Return the (X, Y) coordinate for the center point of the cell that contains the specified text.  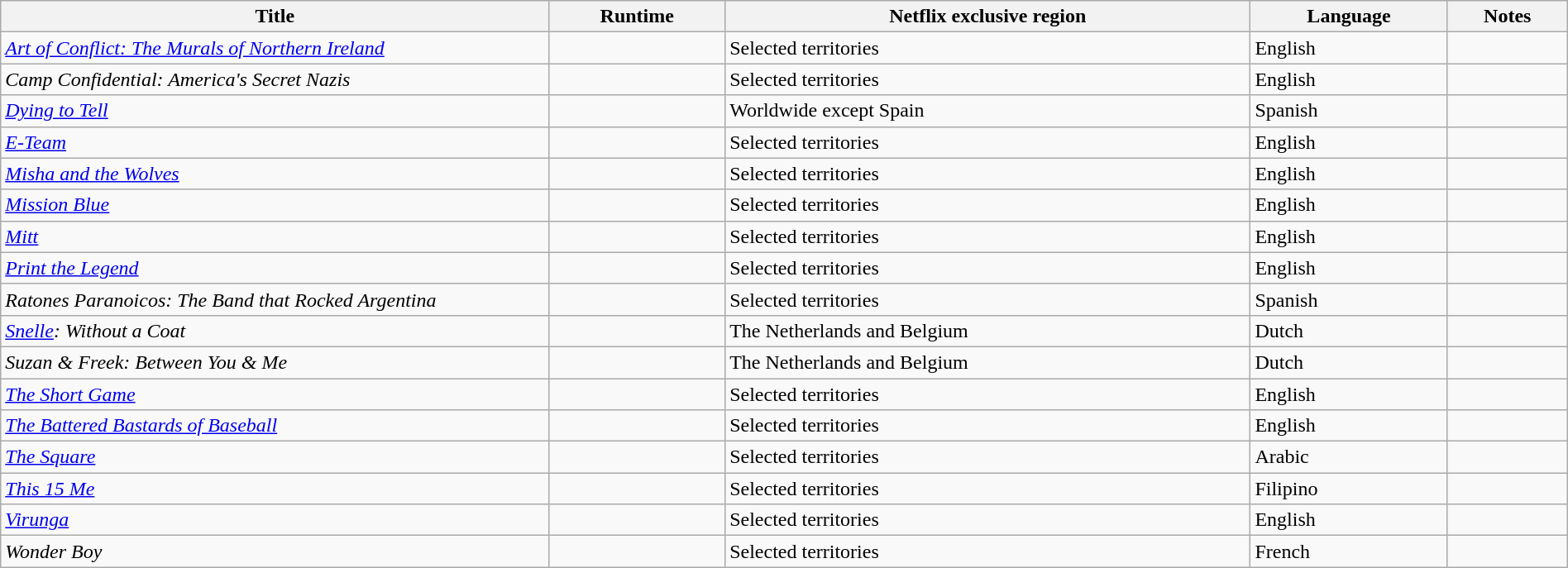
Snelle: Without a Coat (275, 331)
The Square (275, 457)
Suzan & Freek: Between You & Me (275, 362)
Mission Blue (275, 205)
Notes (1507, 17)
Misha and the Wolves (275, 174)
Worldwide except Spain (987, 111)
Virunga (275, 520)
French (1349, 551)
Art of Conflict: The Murals of Northern Ireland (275, 48)
Print the Legend (275, 268)
Ratones Paranoicos: The Band that Rocked Argentina (275, 299)
Title (275, 17)
Filipino (1349, 489)
Dying to Tell (275, 111)
Wonder Boy (275, 551)
Language (1349, 17)
This 15 Me (275, 489)
Netflix exclusive region (987, 17)
The Short Game (275, 394)
Runtime (637, 17)
The Battered Bastards of Baseball (275, 426)
Mitt (275, 236)
Arabic (1349, 457)
Camp Confidential: America's Secret Nazis (275, 79)
E-Team (275, 142)
